From the cell containing the given text, extract its center point as [x, y] coordinate. 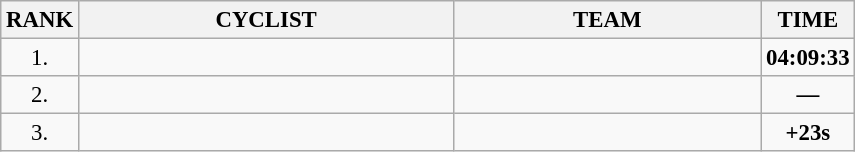
TIME [808, 20]
TEAM [608, 20]
04:09:33 [808, 58]
RANK [40, 20]
+23s [808, 133]
— [808, 95]
1. [40, 58]
3. [40, 133]
CYCLIST [266, 20]
2. [40, 95]
